Provide the [X, Y] coordinate of the cell's center where the given text is located.  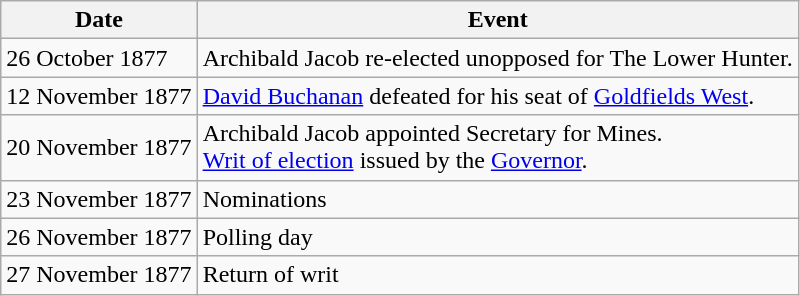
20 November 1877 [99, 148]
Event [498, 20]
12 November 1877 [99, 96]
23 November 1877 [99, 199]
Polling day [498, 237]
Archibald Jacob appointed Secretary for Mines.Writ of election issued by the Governor. [498, 148]
Archibald Jacob re-elected unopposed for The Lower Hunter. [498, 58]
27 November 1877 [99, 275]
Nominations [498, 199]
Date [99, 20]
David Buchanan defeated for his seat of Goldfields West. [498, 96]
26 October 1877 [99, 58]
26 November 1877 [99, 237]
Return of writ [498, 275]
